Provide the (X, Y) coordinate of the cell's center where the given text is located.  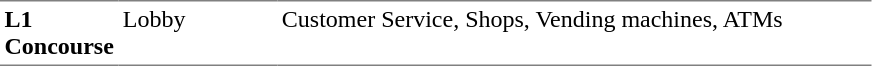
Customer Service, Shops, Vending machines, ATMs (574, 33)
L1Concourse (59, 33)
Lobby (198, 33)
